Pinpoint the cell where the given text exists, returning its [x, y] midpoint coordinate. 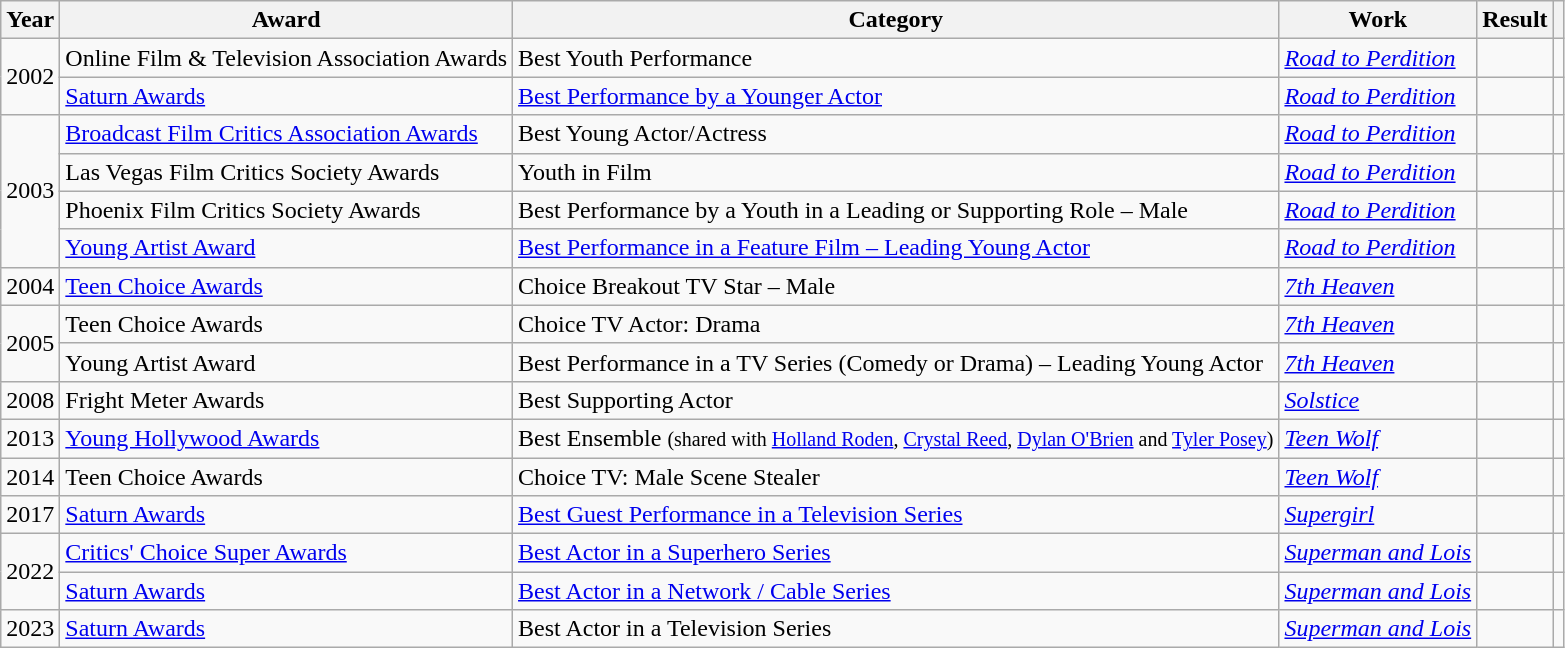
Young Hollywood Awards [286, 438]
Youth in Film [896, 172]
Supergirl [1378, 515]
2003 [30, 191]
2005 [30, 343]
Best Young Actor/Actress [896, 134]
2013 [30, 438]
Best Ensemble (shared with Holland Roden, Crystal Reed, Dylan O'Brien and Tyler Posey) [896, 438]
Phoenix Film Critics Society Awards [286, 210]
Las Vegas Film Critics Society Awards [286, 172]
Result [1515, 20]
Best Supporting Actor [896, 400]
Year [30, 20]
Award [286, 20]
2002 [30, 77]
2017 [30, 515]
Category [896, 20]
Critics' Choice Super Awards [286, 553]
2008 [30, 400]
Broadcast Film Critics Association Awards [286, 134]
Fright Meter Awards [286, 400]
Best Performance in a TV Series (Comedy or Drama) – Leading Young Actor [896, 362]
Best Guest Performance in a Television Series [896, 515]
2004 [30, 286]
Best Actor in a Television Series [896, 629]
Best Youth Performance [896, 58]
Best Performance by a Younger Actor [896, 96]
Online Film & Television Association Awards [286, 58]
Choice Breakout TV Star – Male [896, 286]
Best Actor in a Superhero Series [896, 553]
Work [1378, 20]
Best Actor in a Network / Cable Series [896, 591]
Choice TV Actor: Drama [896, 324]
Solstice [1378, 400]
2023 [30, 629]
Choice TV: Male Scene Stealer [896, 477]
2022 [30, 572]
Best Performance in a Feature Film – Leading Young Actor [896, 248]
2014 [30, 477]
Best Performance by a Youth in a Leading or Supporting Role – Male [896, 210]
